Return (X, Y) of the center of cell containing provided text 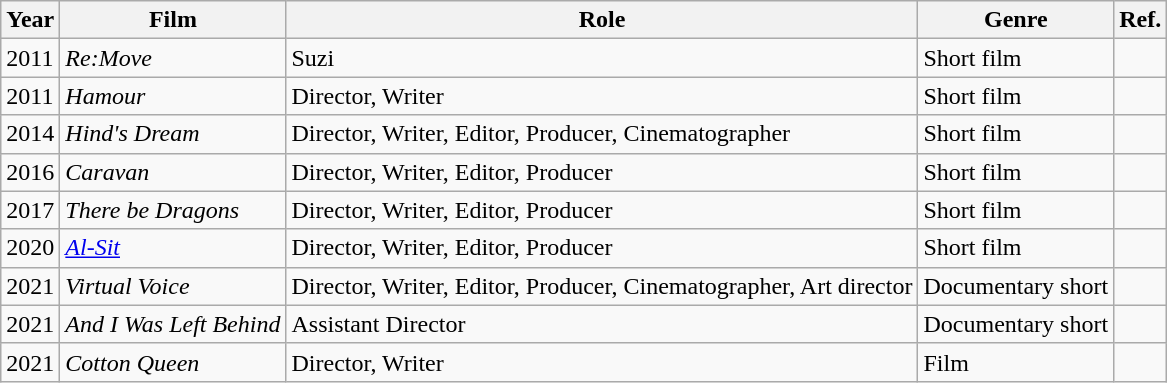
2020 (30, 248)
Hamour (173, 96)
Caravan (173, 172)
Al-Sit (173, 248)
Director, Writer, Editor, Producer, Cinematographer (602, 134)
Re:Move (173, 58)
Virtual Voice (173, 286)
And I Was Left Behind (173, 324)
2016 (30, 172)
Genre (1016, 20)
Ref. (1140, 20)
Hind's Dream (173, 134)
Cotton Queen (173, 362)
Year (30, 20)
2014 (30, 134)
Suzi (602, 58)
Role (602, 20)
Director, Writer, Editor, Producer, Cinematographer, Art director (602, 286)
There be Dragons (173, 210)
Assistant Director (602, 324)
2017 (30, 210)
